From the cell containing the given text, extract its center point as [x, y] coordinate. 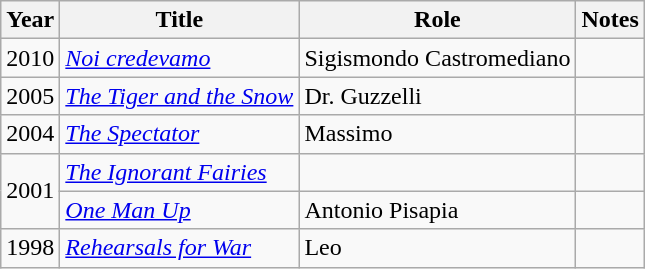
The Spectator [180, 134]
Dr. Guzzelli [438, 96]
Massimo [438, 134]
Notes [610, 20]
Noi credevamo [180, 58]
Sigismondo Castromediano [438, 58]
One Man Up [180, 210]
2005 [30, 96]
1998 [30, 248]
Year [30, 20]
Rehearsals for War [180, 248]
The Tiger and the Snow [180, 96]
Role [438, 20]
2004 [30, 134]
2001 [30, 191]
Antonio Pisapia [438, 210]
Leo [438, 248]
The Ignorant Fairies [180, 172]
Title [180, 20]
2010 [30, 58]
